Provide the [X, Y] coordinate of the cell's center where the given text is located.  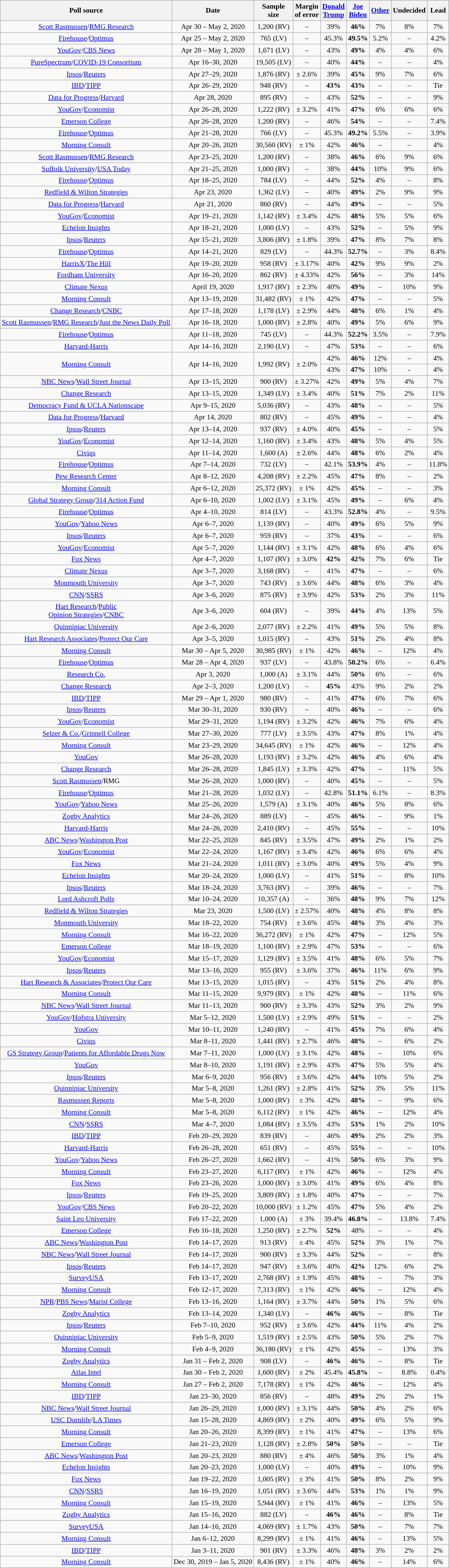
DonaldTrump [333, 11]
Scott Rasmussen/RMG [86, 781]
1,167 (RV) [273, 852]
Apr 14–21, 2020 [213, 252]
1,845 (LV) [273, 769]
± 2.3% [307, 287]
Atlas Intel [86, 1373]
875 (RV) [273, 595]
856 (RV) [273, 1397]
Feb 19–25, 2020 [213, 1195]
Apr 11–18, 2020 [213, 335]
745 (LV) [273, 335]
30,985 (RV) [273, 651]
36,180 (RV) [273, 1349]
948 (RV) [273, 86]
Apr 3, 2020 [213, 675]
± 4.33% [307, 275]
955 (RV) [273, 970]
1,917 (RV) [273, 287]
Jan 20–26, 2020 [213, 1432]
GS Strategy Group/Patients for Affordable Drugs Now [86, 1053]
3,168 (RV) [273, 571]
Mar 10–24, 2020 [213, 899]
10,357 (A) [273, 899]
901 (RV) [273, 1550]
Selzer & Co./Grinnell College [86, 734]
Apr 16–20, 2020 [213, 275]
2,768 (RV) [273, 1278]
1,671 (LV) [273, 51]
11.8% [438, 465]
Lord Ashcroft Polls [86, 899]
1,200 (LV) [273, 686]
50.2% [358, 663]
Apr 19–21, 2020 [213, 216]
956 (RV) [273, 1077]
Apr 20–26, 2020 [213, 145]
Apr 9–15, 2020 [213, 405]
USC Dornlife/LA Times [86, 1420]
6,112 (RV) [273, 1112]
754 (RV) [273, 923]
Suffolk University/USA Today [86, 169]
19,505 (LV) [273, 62]
845 (RV) [273, 840]
1,032 (LV) [273, 793]
5,036 (RV) [273, 405]
Lead [438, 11]
Mar 25–26, 2020 [213, 804]
Mar 16–22, 2020 [213, 935]
1,160 (RV) [273, 441]
743 (RV) [273, 583]
1,193 (RV) [273, 757]
651 (RV) [273, 1148]
5.2% [380, 39]
Mar 30 – Apr 5, 2020 [213, 651]
Apr 12–14, 2020 [213, 441]
Marginof error [307, 11]
1,349 (LV) [273, 394]
4,069 (RV) [273, 1527]
8,436 (RV) [273, 1562]
959 (RV) [273, 536]
3,806 (RV) [273, 240]
889 (LV) [273, 816]
732 (LV) [273, 465]
952 (RV) [273, 1325]
Mar 11–13, 2020 [213, 1006]
880 (RV) [273, 1456]
31,482 (RV) [273, 299]
Apr 2–6, 2020 [213, 627]
36,272 (RV) [273, 935]
39.4% [333, 1219]
Apr 27–29, 2020 [213, 74]
784 (LV) [273, 180]
Jan 30 – Feb 2, 2020 [213, 1373]
1,051 (RV) [273, 1491]
Apr 16–18, 2020 [213, 323]
Jan 19–22, 2020 [213, 1479]
Samplesize [273, 11]
53.9% [358, 465]
Apr 7–14, 2020 [213, 465]
Apr 28, 2020 [213, 98]
Apr 18–21, 2020 [213, 228]
1,441 (RV) [273, 1041]
0.4% [438, 1373]
Pew Research Center [86, 476]
Apr 26–29, 2020 [213, 86]
765 (LV) [273, 39]
1,005 (RV) [273, 1479]
Jan 23–30, 2020 [213, 1397]
Mar 23–29, 2020 [213, 745]
± 2.0% [307, 364]
Mar 27–30, 2020 [213, 734]
Feb 4–9, 2020 [213, 1349]
Mar 22–25, 2020 [213, 840]
Apr 19–20, 2020 [213, 263]
1,100 (RV) [273, 947]
Mar 18–22, 2020 [213, 923]
1,002 (LV) [273, 500]
Mar 4–7, 2020 [213, 1124]
Feb 7–10, 2020 [213, 1325]
1,222 (RV) [273, 110]
NPR/PBS News/Marist College [86, 1302]
Research Co. [86, 675]
25,372 (RV) [273, 488]
Apr 21, 2020 [213, 204]
Date [213, 11]
Apr 8–12, 2020 [213, 476]
Mar 5–12, 2020 [213, 1018]
Jan 3–11, 2020 [213, 1550]
Jan 15–28, 2020 [213, 1420]
Apr 6–12, 2020 [213, 488]
Mar 28 – Apr 4, 2020 [213, 663]
3,809 (RV) [273, 1195]
2,077 (RV) [273, 627]
Apr 16–30, 2020 [213, 62]
2,190 (LV) [273, 346]
Apr 4–10, 2020 [213, 512]
± 4.0% [307, 429]
Apr 2–3, 2020 [213, 686]
Apr 13–19, 2020 [213, 299]
± 3.17% [307, 263]
Apr 6–10, 2020 [213, 500]
Mar 22–24, 2020 [213, 852]
Apr 18–25, 2020 [213, 180]
Undecided [409, 11]
1,519 (RV) [273, 1337]
Apr 17–18, 2020 [213, 311]
Mar 10–11, 2020 [213, 1029]
4,869 (RV) [273, 1420]
Apr 23–25, 2020 [213, 157]
8,399 (RV) [273, 1432]
6.1% [380, 793]
7,313 (RV) [273, 1290]
1,662 (RV) [273, 1160]
45.8% [358, 1373]
913 (RV) [273, 1243]
9.5% [438, 512]
5,944 (RV) [273, 1503]
1,362 (LV) [273, 192]
Apr 5–7, 2020 [213, 548]
908 (LV) [273, 1361]
HarrisX/The Hill [86, 263]
YouGov/Hofstra University [86, 1018]
802 (RV) [273, 417]
980 (RV) [273, 698]
54% [358, 121]
8.4% [438, 252]
7,178 (RV) [273, 1385]
± 1.7% [307, 1527]
13.8% [409, 1219]
Apr 15–21, 2020 [213, 240]
± 1.2% [307, 1207]
Democracy Fund & UCLA Nationscape [86, 405]
43.8% [333, 663]
1,139 (RV) [273, 524]
Apr 11–14, 2020 [213, 453]
Apr 21–25, 2020 [213, 169]
46.8% [358, 1219]
- [409, 370]
3,763 (RV) [273, 888]
Other [380, 11]
Mar 8–10, 2020 [213, 1065]
1,340 (LV) [273, 1313]
777 (LV) [273, 734]
± 2.5% [307, 1337]
Jan 6–12, 2020 [213, 1538]
± 3.9% [307, 595]
4,208 (RV) [273, 476]
April 19, 2020 [213, 287]
± 2.57% [307, 911]
52.7% [358, 252]
Mar 21–24, 2020 [213, 864]
1,178 (LV) [273, 311]
Jan 26–29, 2020 [213, 1408]
Hart Research/PublicOpinion Strategies/CNBC [86, 611]
51.1% [358, 793]
34,645 (RV) [273, 745]
Feb 13–16, 2020 [213, 1302]
814 (LV) [273, 512]
3.5% [380, 335]
Jan 31 – Feb 2, 2020 [213, 1361]
52.2% [358, 335]
829 (LV) [273, 252]
Jan 14–16, 2020 [213, 1527]
Mar 13–15, 2020 [213, 982]
Dec 30, 2019 – Jan 5, 2020 [213, 1562]
1,084 (RV) [273, 1124]
Feb 13–17, 2020 [213, 1278]
1,128 (RV) [273, 1444]
Feb 26–28, 2020 [213, 1148]
1,194 (RV) [273, 722]
56% [358, 275]
1,600 (A) [273, 453]
Mar 7–11, 2020 [213, 1053]
Mar 13–16, 2020 [213, 970]
Apr 23, 2020 [213, 192]
8.8% [409, 1373]
42.8% [333, 793]
Jan 21–23, 2020 [213, 1444]
8,299 (RV) [273, 1538]
1,261 (RV) [273, 1089]
1,129 (RV) [273, 959]
Mar 11–15, 2020 [213, 994]
895 (RV) [273, 98]
Mar 20–24, 2020 [213, 876]
Apr 21–28, 2020 [213, 133]
1,011 (RV) [273, 864]
3.9% [438, 133]
5.5% [380, 133]
49.5% [358, 39]
Feb 13–14, 2020 [213, 1313]
Mar 6–9, 2020 [213, 1077]
Change Research/CNBC [86, 311]
10,000 (RV) [273, 1207]
Mar 29 – Apr 1, 2020 [213, 698]
Apr 13–14, 2020 [213, 429]
1,144 (RV) [273, 548]
1,579 (A) [273, 804]
7.9% [438, 335]
Apr 30 – May 2, 2020 [213, 27]
937 (LV) [273, 663]
Mar 21–28, 2020 [213, 793]
Global Strategy Group/314 Action Fund [86, 500]
Mar 18–19, 2020 [213, 947]
Mar 18–24, 2020 [213, 888]
30,560 (RV) [273, 145]
Saint Leo University [86, 1219]
860 (RV) [273, 204]
882 (LV) [273, 1515]
Feb 23–27, 2020 [213, 1172]
Hart Research Associates/Protect Our Care [86, 639]
8.3% [438, 793]
1,876 (RV) [273, 74]
2,410 (RV) [273, 828]
Feb 26–27, 2020 [213, 1160]
Feb 20–22, 2020 [213, 1207]
± 3.7% [307, 1302]
Hart Research & Associates/Protect Our Care [86, 982]
937 (RV) [273, 429]
1,142 (RV) [273, 216]
Jan 15–16, 2020 [213, 1515]
Feb 23–26, 2020 [213, 1183]
6.4% [438, 663]
1,240 (RV) [273, 1029]
Feb 17–22, 2020 [213, 1219]
Jan 16–19, 2020 [213, 1491]
± 3.27% [307, 382]
Jan 15–19, 2020 [213, 1503]
Feb 16–18, 2020 [213, 1231]
52.8% [358, 512]
958 (RV) [273, 263]
43.3% [333, 512]
Mar 30–31, 2020 [213, 710]
Fordham University [86, 275]
JoeBiden [358, 11]
9,979 (RV) [273, 994]
1,600 (RV) [273, 1373]
Mar 8–11, 2020 [213, 1041]
Apr 25 – May 2, 2020 [213, 39]
Apr 4–7, 2020 [213, 559]
862 (RV) [273, 275]
6,117 (RV) [273, 1172]
Feb 20–29, 2020 [213, 1136]
PureSpectrum/COVID-19 Consortium [86, 62]
604 (RV) [273, 611]
Apr 3–5, 2020 [213, 639]
49.2% [358, 133]
Mar 15–17, 2020 [213, 959]
1,250 (RV) [273, 1231]
839 (RV) [273, 1136]
4.2% [438, 39]
Rasmussen Reports [86, 1100]
45.4% [333, 1373]
Apr 28 – May 1, 2020 [213, 51]
42.1% [333, 465]
36% [333, 899]
Poll source [86, 11]
766 (LV) [273, 133]
930 (RV) [273, 710]
Mar 23, 2020 [213, 911]
1,992 (RV) [273, 364]
1,107 (RV) [273, 559]
Jan 27 – Feb 2, 2020 [213, 1385]
Feb 5–9, 2020 [213, 1337]
1,164 (RV) [273, 1302]
947 (RV) [273, 1266]
± 1.9% [307, 1278]
Scott Rasmussen/RMG Research/Just the News Daily Poll [86, 323]
Apr 14, 2020 [213, 417]
Feb 12–17, 2020 [213, 1290]
Mar 29–31, 2020 [213, 722]
1,191 (RV) [273, 1065]
